Detect which cell encompasses the target text, then output its [X, Y] center coordinate. 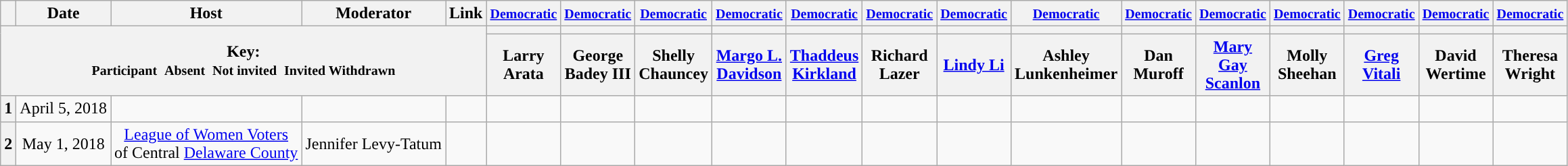
Molly Sheehan [1307, 65]
Link [465, 13]
George Badey III [598, 65]
Richard Lazer [900, 65]
Host [206, 13]
May 1, 2018 [64, 143]
2 [8, 143]
Dan Muroff [1159, 65]
Margo L. Davidson [749, 65]
Key: Participant Absent Not invited Invited Withdrawn [244, 61]
Jennifer Levy-Tatum [373, 143]
1 [8, 109]
Date [64, 13]
Shelly Chauncey [674, 65]
Theresa Wright [1530, 65]
Greg Vitali [1381, 65]
Mary Gay Scanlon [1232, 65]
April 5, 2018 [64, 109]
Lindy Li [974, 65]
Larry Arata [524, 65]
Moderator [373, 13]
David Wertime [1456, 65]
Ashley Lunkenheimer [1066, 65]
Thaddeus Kirkland [824, 65]
League of Women Votersof Central Delaware County [206, 143]
